Search for the cell housing the specified text and yield its (X, Y) center coordinate. 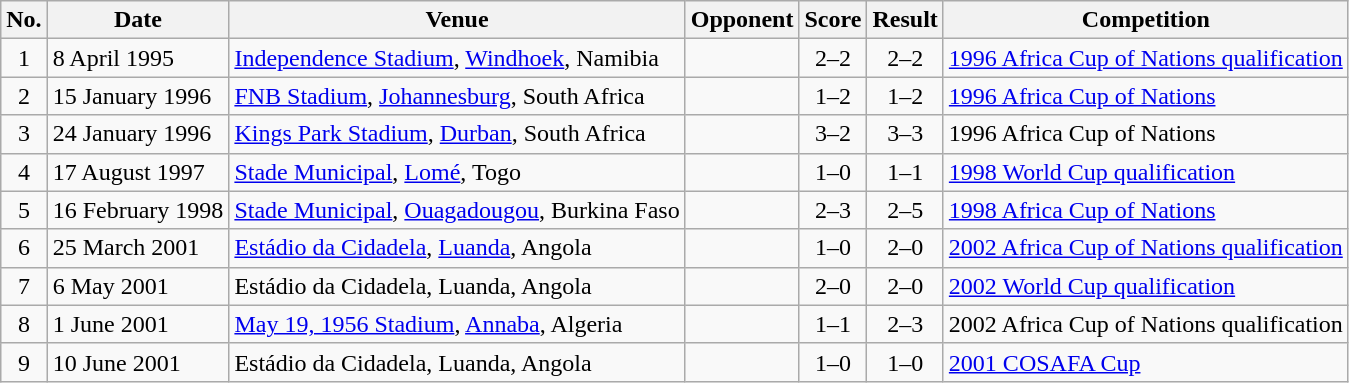
1998 Africa Cup of Nations (1146, 210)
4 (24, 172)
Venue (457, 20)
1996 Africa Cup of Nations qualification (1146, 58)
2–5 (905, 210)
Competition (1146, 20)
May 19, 1956 Stadium, Annaba, Algeria (457, 324)
2002 World Cup qualification (1146, 286)
7 (24, 286)
2001 COSAFA Cup (1146, 362)
Independence Stadium, Windhoek, Namibia (457, 58)
3–2 (833, 134)
1998 World Cup qualification (1146, 172)
16 February 1998 (138, 210)
3–3 (905, 134)
6 (24, 248)
No. (24, 20)
Stade Municipal, Lomé, Togo (457, 172)
15 January 1996 (138, 96)
Date (138, 20)
Opponent (742, 20)
6 May 2001 (138, 286)
8 April 1995 (138, 58)
Result (905, 20)
Score (833, 20)
1 June 2001 (138, 324)
25 March 2001 (138, 248)
10 June 2001 (138, 362)
17 August 1997 (138, 172)
24 January 1996 (138, 134)
FNB Stadium, Johannesburg, South Africa (457, 96)
1 (24, 58)
Kings Park Stadium, Durban, South Africa (457, 134)
5 (24, 210)
9 (24, 362)
Stade Municipal, Ouagadougou, Burkina Faso (457, 210)
2 (24, 96)
3 (24, 134)
8 (24, 324)
